Detect which cell encompasses the target text, then output its [X, Y] center coordinate. 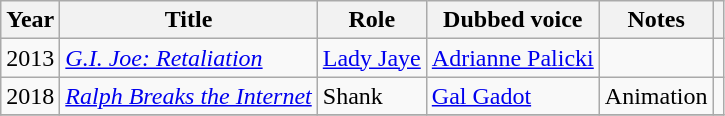
Notes [656, 20]
Dubbed voice [512, 20]
Adrianne Palicki [512, 58]
Shank [372, 96]
Title [188, 20]
Role [372, 20]
2018 [30, 96]
G.I. Joe: Retaliation [188, 58]
Ralph Breaks the Internet [188, 96]
Gal Gadot [512, 96]
2013 [30, 58]
Lady Jaye [372, 58]
Year [30, 20]
Animation [656, 96]
